Return [x, y] of the center of cell containing provided text 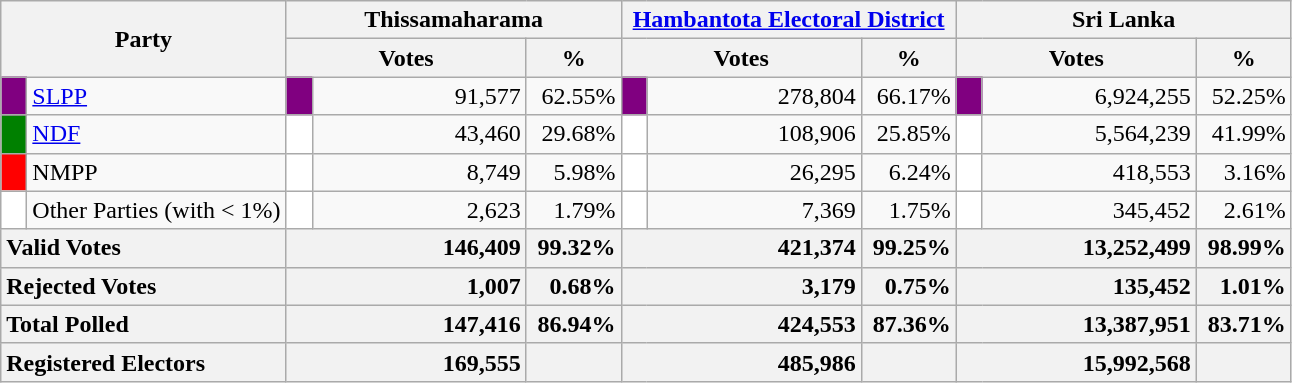
146,409 [406, 248]
421,374 [741, 248]
52.25% [1244, 96]
2.61% [1244, 210]
7,369 [754, 210]
99.32% [574, 248]
43,460 [419, 134]
3,179 [741, 286]
2,623 [419, 210]
99.25% [908, 248]
25.85% [908, 134]
66.17% [908, 96]
41.99% [1244, 134]
87.36% [908, 324]
Hambantota Electoral District [788, 20]
NDF [156, 134]
485,986 [741, 362]
Valid Votes [144, 248]
Thissamaharama [454, 20]
135,452 [1076, 286]
169,555 [406, 362]
Party [144, 39]
Total Polled [144, 324]
3.16% [1244, 172]
62.55% [574, 96]
Registered Electors [144, 362]
1.79% [574, 210]
278,804 [754, 96]
Sri Lanka [1124, 20]
15,992,568 [1076, 362]
6,924,255 [1089, 96]
SLPP [156, 96]
418,553 [1089, 172]
83.71% [1244, 324]
1.75% [908, 210]
29.68% [574, 134]
6.24% [908, 172]
98.99% [1244, 248]
1.01% [1244, 286]
86.94% [574, 324]
91,577 [419, 96]
0.75% [908, 286]
424,553 [741, 324]
108,906 [754, 134]
345,452 [1089, 210]
147,416 [406, 324]
13,387,951 [1076, 324]
Rejected Votes [144, 286]
13,252,499 [1076, 248]
0.68% [574, 286]
26,295 [754, 172]
8,749 [419, 172]
1,007 [406, 286]
NMPP [156, 172]
5.98% [574, 172]
Other Parties (with < 1%) [156, 210]
5,564,239 [1089, 134]
